Pinpoint the cell where the given text exists, returning its (X, Y) midpoint coordinate. 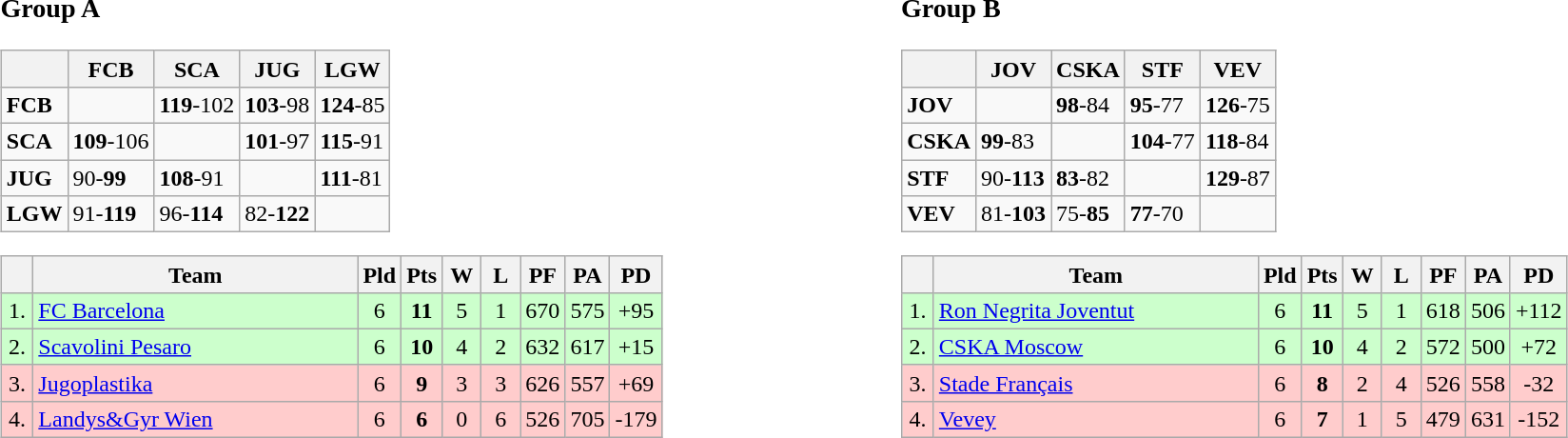
631 (1488, 419)
129-87 (1237, 178)
558 (1488, 383)
82-122 (278, 214)
-152 (1539, 419)
0 (462, 419)
Jugoplastika (196, 383)
557 (588, 383)
CSKA Moscow (1096, 347)
91-119 (110, 214)
-179 (636, 419)
119-102 (197, 105)
+95 (636, 310)
+15 (636, 347)
670 (542, 310)
575 (588, 310)
Ron Negrita Joventut (1096, 310)
8 (1323, 383)
500 (1488, 347)
Stade Français (1096, 383)
+69 (636, 383)
618 (1442, 310)
95-77 (1163, 105)
103-98 (278, 105)
90-113 (1012, 178)
77-70 (1163, 214)
96-114 (197, 214)
98-84 (1088, 105)
109-106 (110, 142)
111-81 (352, 178)
572 (1442, 347)
626 (542, 383)
104-77 (1163, 142)
FC Barcelona (196, 310)
126-75 (1237, 105)
118-84 (1237, 142)
705 (588, 419)
7 (1323, 419)
Scavolini Pesaro (196, 347)
99-83 (1012, 142)
479 (1442, 419)
75-85 (1088, 214)
632 (542, 347)
617 (588, 347)
115-91 (352, 142)
Vevey (1096, 419)
-32 (1539, 383)
506 (1488, 310)
108-91 (197, 178)
83-82 (1088, 178)
Landys&Gyr Wien (196, 419)
9 (422, 383)
124-85 (352, 105)
81-103 (1012, 214)
+72 (1539, 347)
+112 (1539, 310)
90-99 (110, 178)
101-97 (278, 142)
